Pinpoint the cell where the given text exists, returning its [x, y] midpoint coordinate. 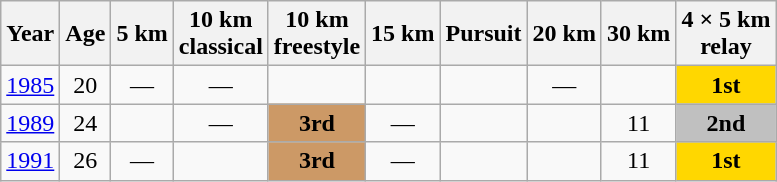
20 [86, 85]
15 km [403, 34]
5 km [142, 34]
10 kmclassical [220, 34]
24 [86, 123]
2nd [726, 123]
4 × 5 kmrelay [726, 34]
Year [30, 34]
1989 [30, 123]
10 kmfreestyle [316, 34]
26 [86, 161]
30 km [638, 34]
1991 [30, 161]
1985 [30, 85]
20 km [564, 34]
Age [86, 34]
Pursuit [484, 34]
